Locate the cell with the specified text and output its [X, Y] center coordinate. 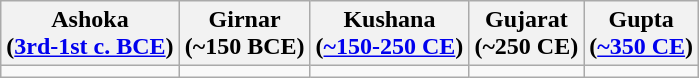
Girnar(~150 BCE) [244, 34]
Gupta(~350 CE) [642, 34]
Gujarat(~250 CE) [526, 34]
Kushana(~150-250 CE) [390, 34]
Ashoka(3rd-1st c. BCE) [90, 34]
